Locate the cell with the specified text and output its (x, y) center coordinate. 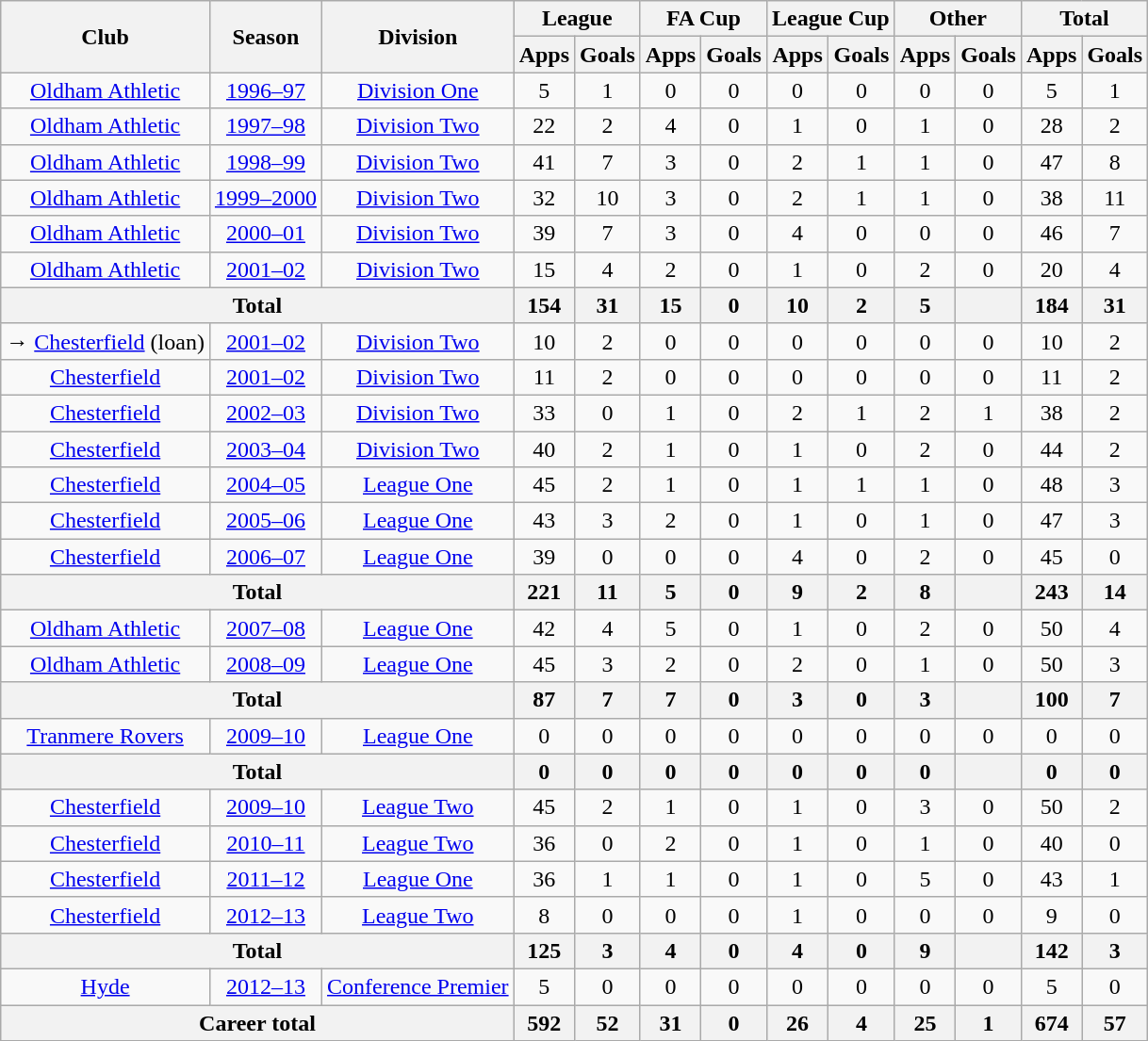
2011–12 (266, 879)
32 (544, 198)
592 (544, 1022)
243 (1051, 593)
1998–99 (266, 162)
2008–09 (266, 664)
41 (544, 162)
2007–08 (266, 628)
1997–98 (266, 126)
87 (544, 700)
22 (544, 126)
221 (544, 593)
2006–07 (266, 557)
46 (1051, 234)
League Cup (830, 19)
Hyde (106, 986)
57 (1115, 1022)
125 (544, 951)
2002–03 (266, 413)
184 (1051, 305)
FA Cup (703, 19)
14 (1115, 593)
20 (1051, 269)
2004–05 (266, 485)
25 (925, 1022)
Other (958, 19)
44 (1051, 449)
2000–01 (266, 234)
154 (544, 305)
26 (797, 1022)
100 (1051, 700)
Division (418, 37)
Career total (257, 1022)
1996–97 (266, 90)
33 (544, 413)
Tranmere Rovers (106, 736)
Club (106, 37)
2005–06 (266, 521)
League (577, 19)
2010–11 (266, 843)
Conference Premier (418, 986)
48 (1051, 485)
674 (1051, 1022)
42 (544, 628)
28 (1051, 126)
→ Chesterfield (loan) (106, 341)
1999–2000 (266, 198)
52 (608, 1022)
2003–04 (266, 449)
Season (266, 37)
Division One (418, 90)
142 (1051, 951)
